Capture the cell that displays the provided text and extract its [X, Y] central coordinate. 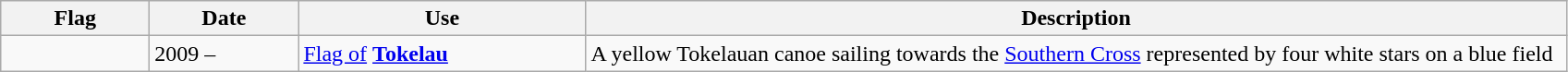
A yellow Tokelauan canoe sailing towards the Southern Cross represented by four white stars on a blue field [1076, 54]
Flag [76, 18]
Use [442, 18]
2009 – [224, 54]
Flag of Tokelau [442, 54]
Date [224, 18]
Description [1076, 18]
